Determine the [X, Y] coordinate at the center of the cell enclosing the given text.  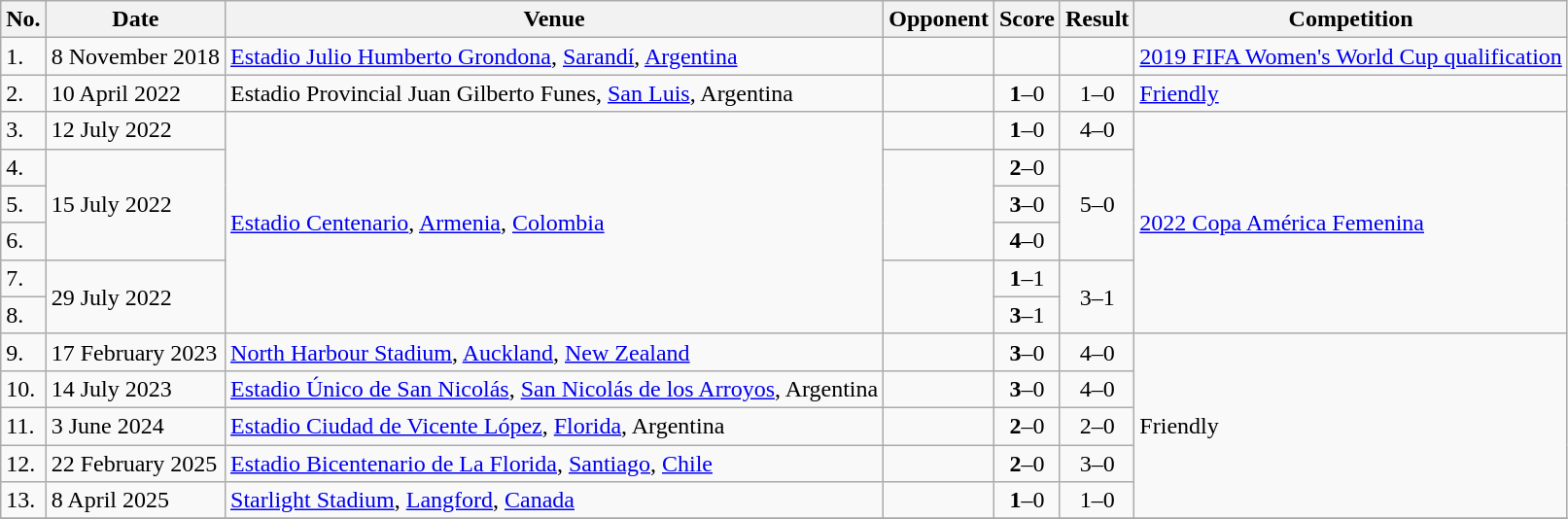
12 July 2022 [135, 130]
Estadio Bicentenario de La Florida, Santiago, Chile [554, 464]
8 April 2025 [135, 501]
8. [23, 315]
North Harbour Stadium, Auckland, New Zealand [554, 352]
1. [23, 56]
No. [23, 19]
Opponent [939, 19]
Estadio Único de San Nicolás, San Nicolás de los Arroyos, Argentina [554, 389]
22 February 2025 [135, 464]
Competition [1351, 19]
Estadio Centenario, Armenia, Colombia [554, 223]
5–0 [1097, 204]
2019 FIFA Women's World Cup qualification [1351, 56]
3 June 2024 [135, 426]
9. [23, 352]
Venue [554, 19]
4. [23, 167]
Result [1097, 19]
Score [1027, 19]
7. [23, 278]
29 July 2022 [135, 296]
5. [23, 204]
Estadio Julio Humberto Grondona, Sarandí, Argentina [554, 56]
2022 Copa América Femenina [1351, 223]
17 February 2023 [135, 352]
Starlight Stadium, Langford, Canada [554, 501]
14 July 2023 [135, 389]
2. [23, 93]
6. [23, 241]
Date [135, 19]
3. [23, 130]
12. [23, 464]
15 July 2022 [135, 204]
1–1 [1027, 278]
11. [23, 426]
10. [23, 389]
8 November 2018 [135, 56]
10 April 2022 [135, 93]
Estadio Provincial Juan Gilberto Funes, San Luis, Argentina [554, 93]
Estadio Ciudad de Vicente López, Florida, Argentina [554, 426]
13. [23, 501]
